Output the [x, y] coordinate of the center of the cell containing the given text.  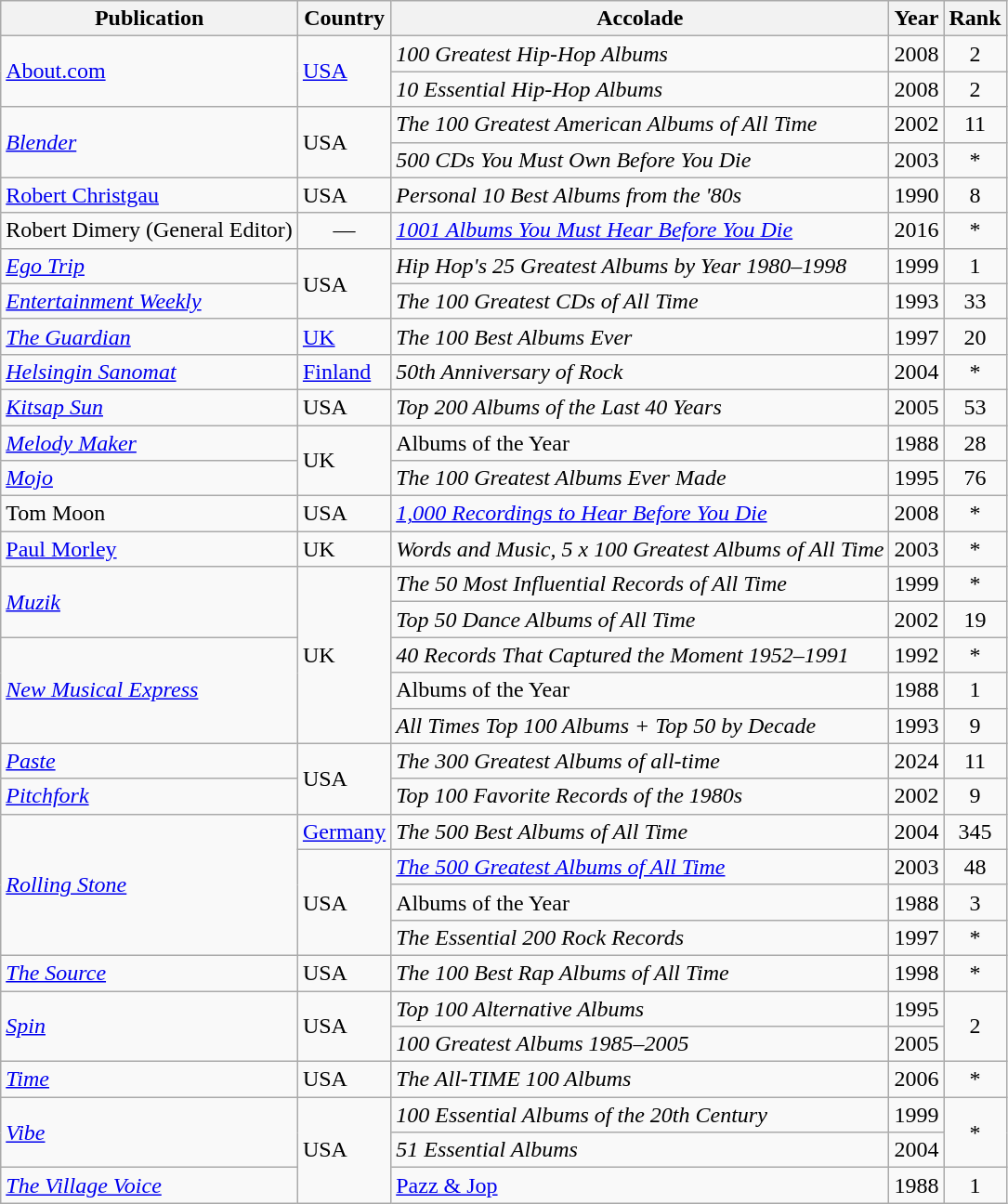
The 300 Greatest Albums of all-time [640, 761]
500 CDs You Must Own Before You Die [640, 160]
100 Greatest Hip-Hop Albums [640, 54]
33 [975, 301]
Robert Christgau [150, 195]
20 [975, 336]
Pitchfork [150, 796]
76 [975, 478]
50th Anniversary of Rock [640, 372]
51 Essential Albums [640, 1150]
Robert Dimery (General Editor) [150, 230]
1001 Albums You Must Hear Before You Die [640, 230]
Spin [150, 1026]
The Guardian [150, 336]
Hip Hop's 25 Greatest Albums by Year 1980–1998 [640, 266]
About.com [150, 72]
The 100 Best Albums Ever [640, 336]
28 [975, 443]
19 [975, 620]
Paste [150, 761]
Publication [150, 19]
The 50 Most Influential Records of All Time [640, 584]
Top 100 Favorite Records of the 1980s [640, 796]
100 Essential Albums of the 20th Century [640, 1115]
The Source [150, 973]
Personal 10 Best Albums from the '80s [640, 195]
Finland [344, 372]
All Times Top 100 Albums + Top 50 by Decade [640, 726]
Entertainment Weekly [150, 301]
2024 [916, 761]
Vibe [150, 1132]
Accolade [640, 19]
3 [975, 902]
345 [975, 831]
— [344, 230]
Country [344, 19]
The Essential 200 Rock Records [640, 937]
Year [916, 19]
Time [150, 1080]
Rank [975, 19]
The 100 Greatest American Albums of All Time [640, 124]
Melody Maker [150, 443]
Ego Trip [150, 266]
The 100 Best Rap Albums of All Time [640, 973]
Mojo [150, 478]
Kitsap Sun [150, 407]
Helsingin Sanomat [150, 372]
1,000 Recordings to Hear Before You Die [640, 514]
Blender [150, 142]
New Musical Express [150, 690]
2006 [916, 1080]
8 [975, 195]
1998 [916, 973]
The All-TIME 100 Albums [640, 1080]
10 Essential Hip-Hop Albums [640, 89]
Words and Music, 5 x 100 Greatest Albums of All Time [640, 549]
Top 200 Albums of the Last 40 Years [640, 407]
2016 [916, 230]
The 100 Greatest CDs of All Time [640, 301]
Paul Morley [150, 549]
The 500 Best Albums of All Time [640, 831]
The 100 Greatest Albums Ever Made [640, 478]
Top 100 Alternative Albums [640, 1008]
1992 [916, 655]
53 [975, 407]
The Village Voice [150, 1185]
Rolling Stone [150, 884]
Tom Moon [150, 514]
40 Records That Captured the Moment 1952–1991 [640, 655]
1990 [916, 195]
100 Greatest Albums 1985–2005 [640, 1044]
48 [975, 867]
Top 50 Dance Albums of All Time [640, 620]
Muzik [150, 602]
The 500 Greatest Albums of All Time [640, 867]
Pazz & Jop [640, 1185]
Germany [344, 831]
